Return the [x, y] coordinate for the center point of the cell that contains the specified text.  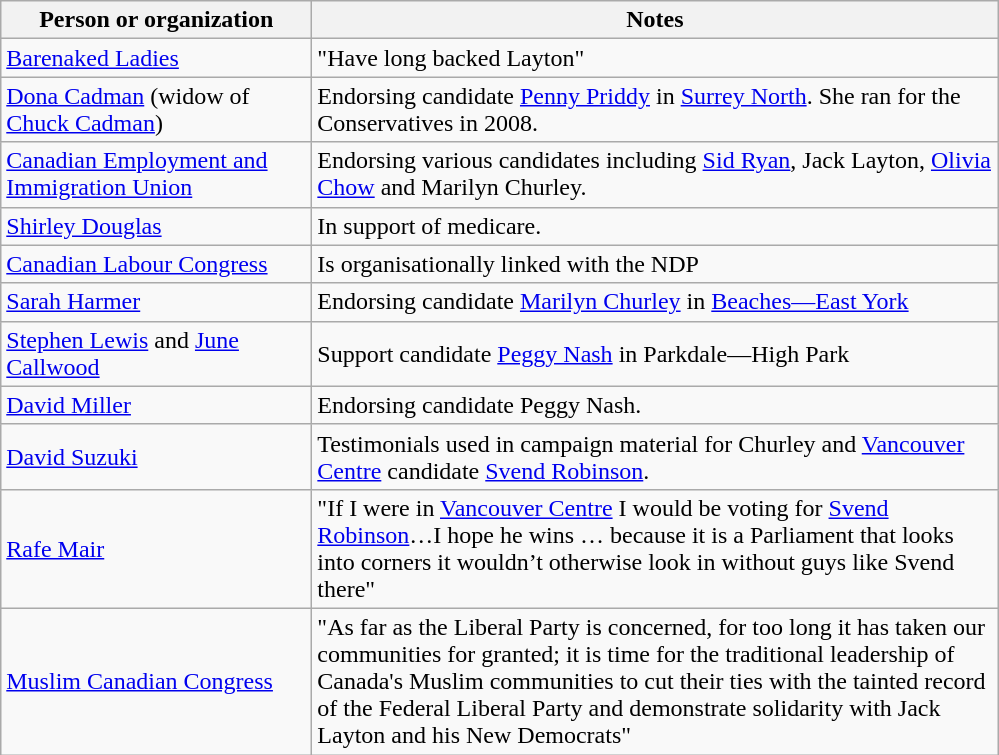
Endorsing candidate Marilyn Churley in Beaches—East York [655, 302]
Endorsing candidate Penny Priddy in Surrey North. She ran for the Conservatives in 2008. [655, 110]
Person or organization [156, 20]
David Suzuki [156, 456]
Muslim Canadian Congress [156, 681]
Is organisationally linked with the NDP [655, 264]
Notes [655, 20]
Canadian Labour Congress [156, 264]
Endorsing various candidates including Sid Ryan, Jack Layton, Olivia Chow and Marilyn Churley. [655, 174]
Rafe Mair [156, 548]
Barenaked Ladies [156, 58]
Canadian Employment and Immigration Union [156, 174]
In support of medicare. [655, 226]
Testimonials used in campaign material for Churley and Vancouver Centre candidate Svend Robinson. [655, 456]
Support candidate Peggy Nash in Parkdale—High Park [655, 354]
David Miller [156, 405]
Stephen Lewis and June Callwood [156, 354]
Shirley Douglas [156, 226]
Dona Cadman (widow of Chuck Cadman) [156, 110]
"Have long backed Layton" [655, 58]
Endorsing candidate Peggy Nash. [655, 405]
Sarah Harmer [156, 302]
